Locate the cell with the specified text and output its [X, Y] center coordinate. 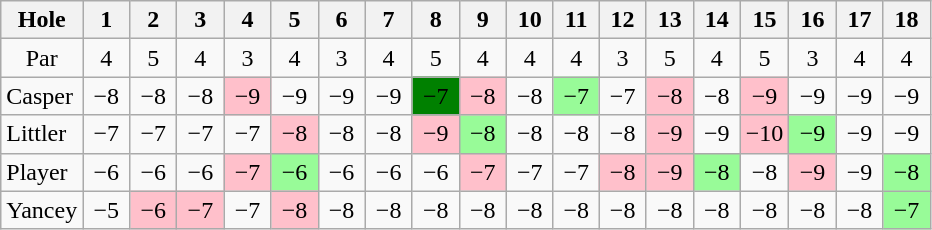
18 [906, 20]
1 [106, 20]
2 [154, 20]
15 [764, 20]
16 [812, 20]
Hole [42, 20]
6 [342, 20]
8 [436, 20]
14 [716, 20]
−10 [764, 134]
11 [576, 20]
−5 [106, 210]
17 [860, 20]
Player [42, 172]
7 [388, 20]
10 [530, 20]
Par [42, 58]
13 [670, 20]
9 [482, 20]
Yancey [42, 210]
12 [622, 20]
Casper [42, 96]
Littler [42, 134]
